Extract the (x, y) coordinate from the center of the cell holding the provided text.  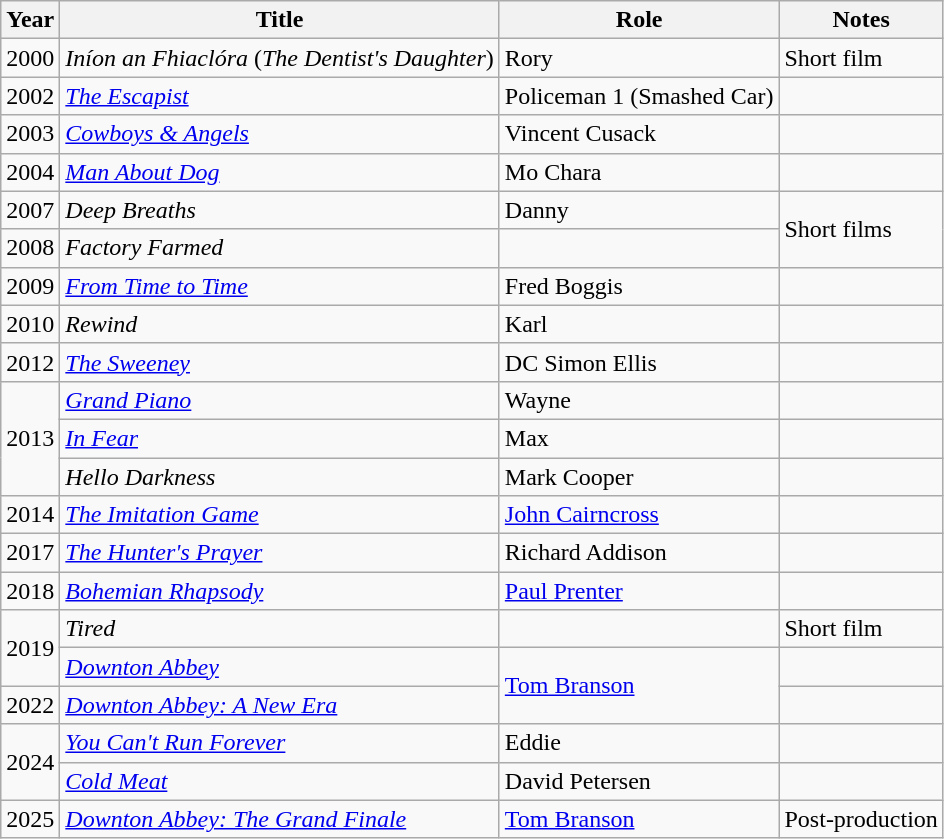
2022 (30, 705)
2019 (30, 648)
Post-production (861, 819)
Notes (861, 20)
Vincent Cusack (639, 134)
Rory (639, 58)
The Imitation Game (280, 515)
You Can't Run Forever (280, 743)
2004 (30, 172)
2014 (30, 515)
Year (30, 20)
2025 (30, 819)
Iníon an Fhiaclóra (The Dentist's Daughter) (280, 58)
2002 (30, 96)
Bohemian Rhapsody (280, 591)
Title (280, 20)
In Fear (280, 438)
Mark Cooper (639, 477)
The Sweeney (280, 362)
2007 (30, 210)
Tired (280, 629)
2010 (30, 324)
Max (639, 438)
2024 (30, 762)
Danny (639, 210)
DC Simon Ellis (639, 362)
2008 (30, 248)
Eddie (639, 743)
Deep Breaths (280, 210)
Paul Prenter (639, 591)
Cowboys & Angels (280, 134)
2013 (30, 438)
Mo Chara (639, 172)
Grand Piano (280, 400)
Downton Abbey: A New Era (280, 705)
Role (639, 20)
2017 (30, 553)
Hello Darkness (280, 477)
Factory Farmed (280, 248)
Cold Meat (280, 781)
Karl (639, 324)
Downton Abbey: The Grand Finale (280, 819)
Rewind (280, 324)
2009 (30, 286)
2003 (30, 134)
Downton Abbey (280, 667)
2012 (30, 362)
From Time to Time (280, 286)
Wayne (639, 400)
John Cairncross (639, 515)
Policeman 1 (Smashed Car) (639, 96)
Richard Addison (639, 553)
The Escapist (280, 96)
David Petersen (639, 781)
2018 (30, 591)
Fred Boggis (639, 286)
Man About Dog (280, 172)
2000 (30, 58)
The Hunter's Prayer (280, 553)
Short films (861, 229)
